Provide the [X, Y] coordinate of the cell's center where the given text is located.  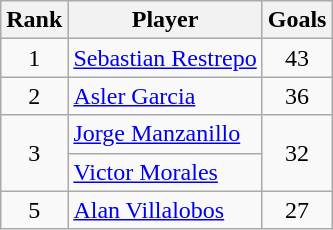
2 [34, 96]
Player [165, 20]
Sebastian Restrepo [165, 58]
Goals [297, 20]
43 [297, 58]
Victor Morales [165, 172]
Jorge Manzanillo [165, 134]
27 [297, 210]
Asler Garcia [165, 96]
Alan Villalobos [165, 210]
1 [34, 58]
3 [34, 153]
Rank [34, 20]
32 [297, 153]
36 [297, 96]
5 [34, 210]
